Determine the (X, Y) coordinate at the center of the cell enclosing the given text.  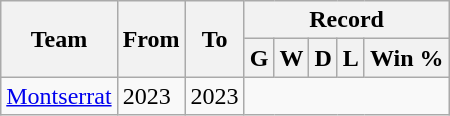
To (214, 39)
G (259, 58)
Win % (406, 58)
Record (346, 20)
Montserrat (59, 96)
W (292, 58)
L (350, 58)
Team (59, 39)
D (323, 58)
From (151, 39)
